Capture the cell that displays the provided text and extract its (X, Y) central coordinate. 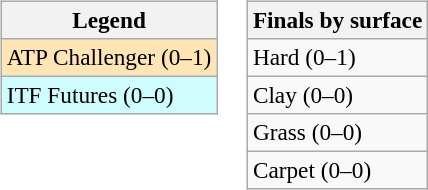
ATP Challenger (0–1) (108, 57)
Grass (0–0) (337, 133)
Clay (0–0) (337, 95)
Carpet (0–0) (337, 171)
Finals by surface (337, 20)
Hard (0–1) (337, 57)
Legend (108, 20)
ITF Futures (0–0) (108, 95)
